Return [x, y] of the center of cell containing provided text 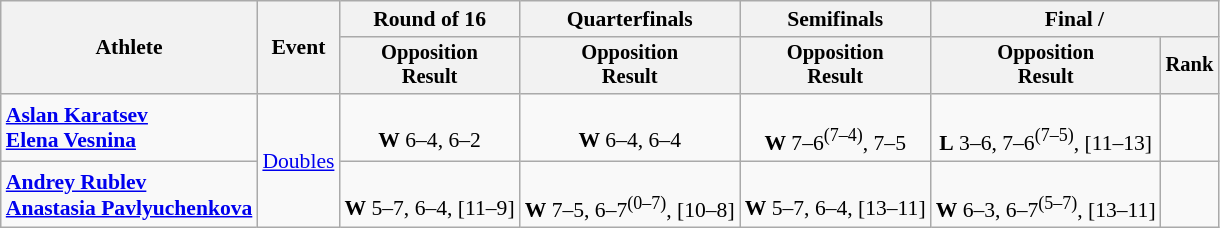
W 7–5, 6–7(0–7), [10–8] [630, 194]
Round of 16 [429, 19]
Quarterfinals [630, 19]
W 5–7, 6–4, [13–11] [836, 194]
Aslan KaratsevElena Vesnina [130, 128]
W 6–4, 6–4 [630, 128]
Final / [1075, 19]
Doubles [298, 161]
L 3–6, 7–6(7–5), [11–13] [1046, 128]
Rank [1190, 66]
W 6–3, 6–7(5–7), [13–11] [1046, 194]
Semifinals [836, 19]
Athlete [130, 48]
W 5–7, 6–4, [11–9] [429, 194]
W 7–6(7–4), 7–5 [836, 128]
Event [298, 48]
Andrey RublevAnastasia Pavlyuchenkova [130, 194]
W 6–4, 6–2 [429, 128]
